Extract the (x, y) coordinate from the center of the cell holding the provided text.  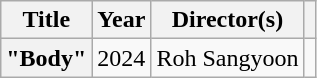
Director(s) (228, 20)
2024 (122, 58)
"Body" (46, 58)
Year (122, 20)
Roh Sangyoon (228, 58)
Title (46, 20)
